Detect which cell encompasses the target text, then output its (X, Y) center coordinate. 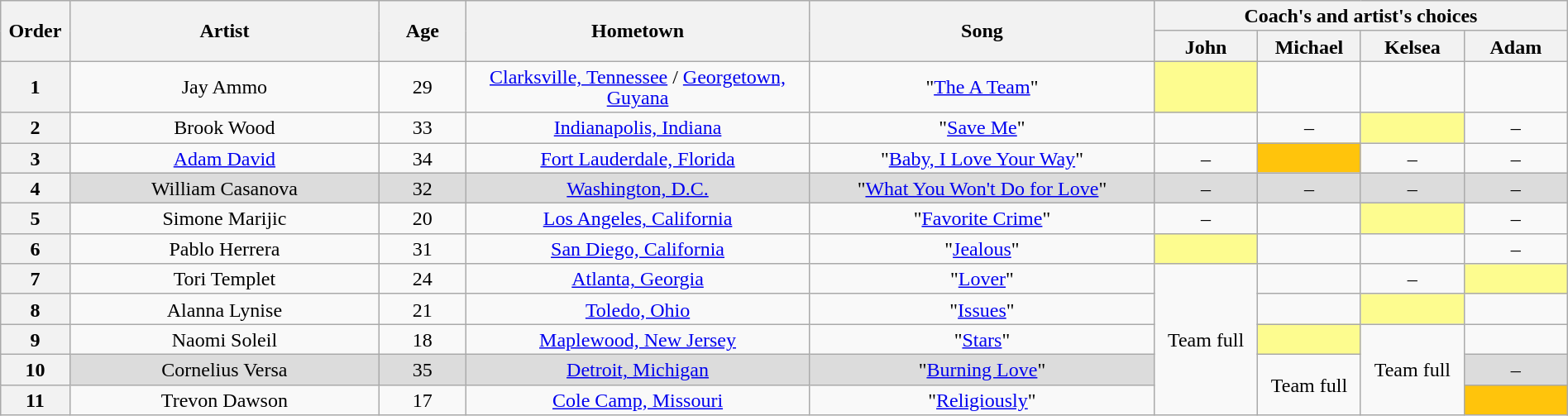
Pablo Herrera (225, 248)
20 (423, 218)
Maplewood, New Jersey (638, 339)
Tori Templet (225, 280)
Adam (1515, 46)
18 (423, 339)
Fort Lauderdale, Florida (638, 157)
10 (35, 369)
William Casanova (225, 189)
34 (423, 157)
Age (423, 31)
Indianapolis, Indiana (638, 127)
Brook Wood (225, 127)
Alanna Lynise (225, 309)
Order (35, 31)
Kelsea (1413, 46)
Detroit, Michigan (638, 369)
"What You Won't Do for Love" (982, 189)
"Lover" (982, 280)
John (1206, 46)
17 (423, 400)
Hometown (638, 31)
Jay Ammo (225, 87)
7 (35, 280)
Washington, D.C. (638, 189)
9 (35, 339)
4 (35, 189)
Simone Marijic (225, 218)
"Jealous" (982, 248)
35 (423, 369)
"Stars" (982, 339)
Los Angeles, California (638, 218)
Coach's and artist's choices (1361, 17)
"Religiously" (982, 400)
Cornelius Versa (225, 369)
Michael (1310, 46)
"Issues" (982, 309)
Naomi Soleil (225, 339)
24 (423, 280)
Cole Camp, Missouri (638, 400)
"Burning Love" (982, 369)
Atlanta, Georgia (638, 280)
San Diego, California (638, 248)
Song (982, 31)
Toledo, Ohio (638, 309)
"The A Team" (982, 87)
8 (35, 309)
32 (423, 189)
31 (423, 248)
33 (423, 127)
"Baby, I Love Your Way" (982, 157)
Artist (225, 31)
Clarksville, Tennessee / Georgetown, Guyana (638, 87)
2 (35, 127)
Adam David (225, 157)
"Save Me" (982, 127)
21 (423, 309)
3 (35, 157)
"Favorite Crime" (982, 218)
Trevon Dawson (225, 400)
6 (35, 248)
11 (35, 400)
5 (35, 218)
1 (35, 87)
29 (423, 87)
